Capture the cell that displays the provided text and extract its (X, Y) central coordinate. 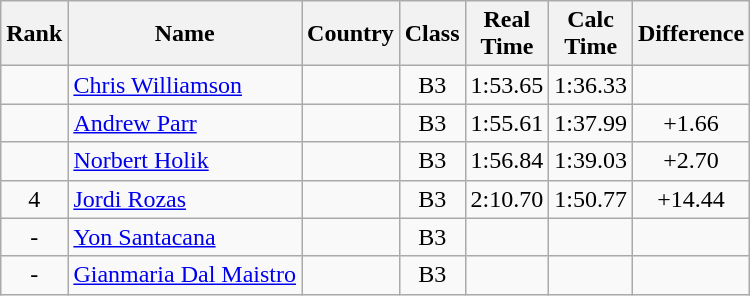
1:53.65 (507, 85)
RealTime (507, 34)
Norbert Holik (185, 161)
Yon Santacana (185, 237)
Difference (690, 34)
1:37.99 (591, 123)
1:50.77 (591, 199)
+14.44 (690, 199)
Name (185, 34)
2:10.70 (507, 199)
+1.66 (690, 123)
4 (34, 199)
Class (432, 34)
Country (351, 34)
1:56.84 (507, 161)
1:36.33 (591, 85)
Chris Williamson (185, 85)
1:55.61 (507, 123)
Andrew Parr (185, 123)
Jordi Rozas (185, 199)
Gianmaria Dal Maistro (185, 275)
Rank (34, 34)
+2.70 (690, 161)
1:39.03 (591, 161)
CalcTime (591, 34)
